Extract the (X, Y) coordinate from the center of the cell holding the provided text.  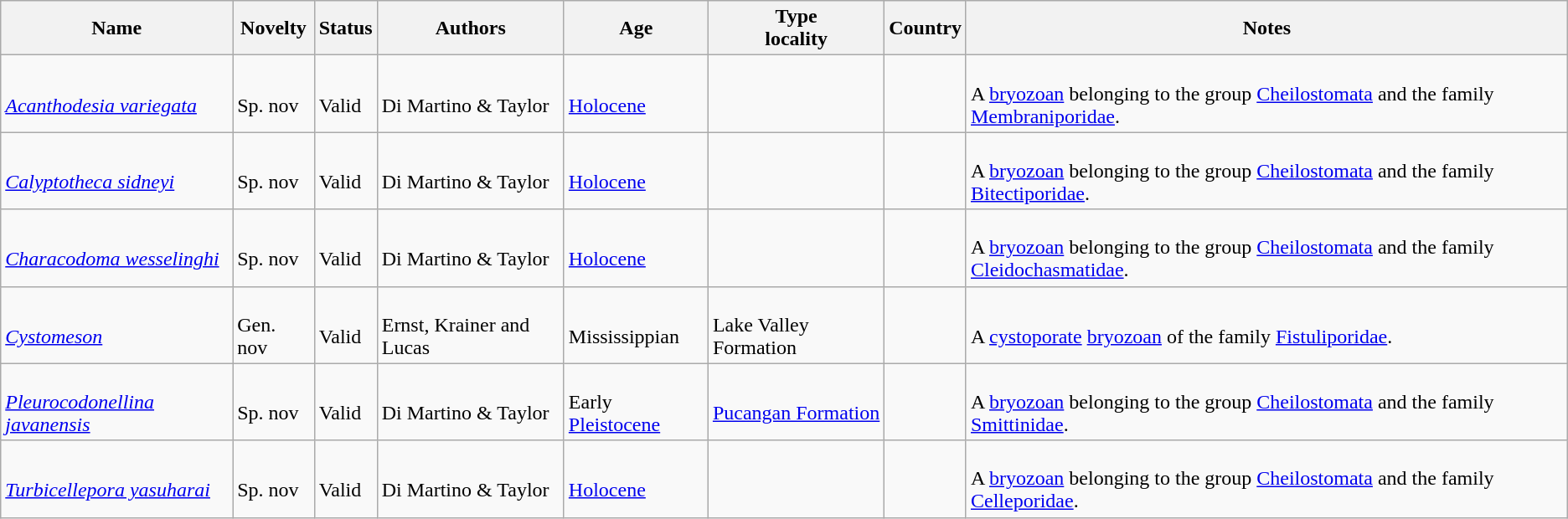
Calyptotheca sidneyi (117, 171)
A cystoporate bryozoan of the family Fistuliporidae. (1266, 325)
Cystomeson (117, 325)
Country (926, 28)
Authors (471, 28)
Age (636, 28)
Pleurocodonellina javanensis (117, 402)
Novelty (273, 28)
A bryozoan belonging to the group Cheilostomata and the family Membraniporidae. (1266, 94)
Lake Valley Formation (796, 325)
Early Pleistocene (636, 402)
A bryozoan belonging to the group Cheilostomata and the family Bitectiporidae. (1266, 171)
Name (117, 28)
Notes (1266, 28)
Acanthodesia variegata (117, 94)
A bryozoan belonging to the group Cheilostomata and the family Celleporidae. (1266, 479)
Ernst, Krainer and Lucas (471, 325)
Status (345, 28)
Mississippian (636, 325)
Gen. nov (273, 325)
Turbicellepora yasuharai (117, 479)
A bryozoan belonging to the group Cheilostomata and the family Smittinidae. (1266, 402)
Pucangan Formation (796, 402)
A bryozoan belonging to the group Cheilostomata and the family Cleidochasmatidae. (1266, 248)
Characodoma wesselinghi (117, 248)
Typelocality (796, 28)
